Provide the (x, y) coordinate of the cell's center where the given text is located.  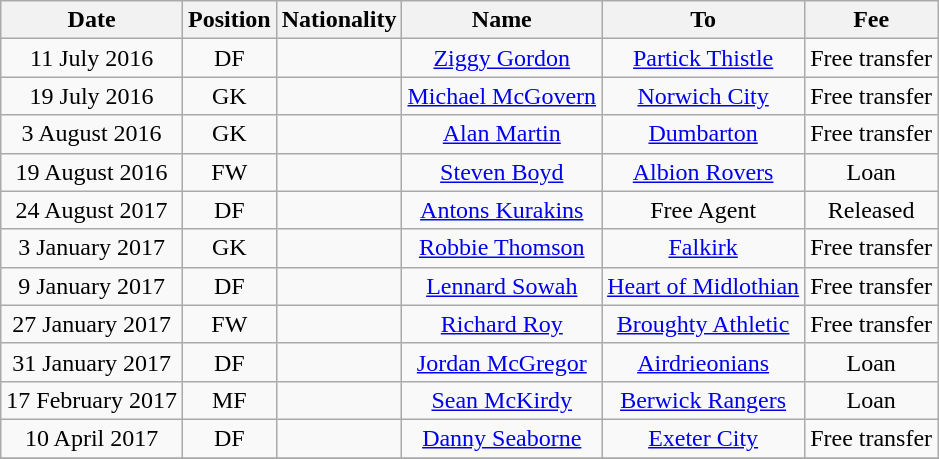
3 January 2017 (92, 248)
Ziggy Gordon (502, 58)
Free Agent (704, 210)
Nationality (339, 20)
Airdrieonians (704, 362)
Danny Seaborne (502, 438)
Albion Rovers (704, 172)
Steven Boyd (502, 172)
11 July 2016 (92, 58)
Heart of Midlothian (704, 286)
Date (92, 20)
Norwich City (704, 96)
Richard Roy (502, 324)
Name (502, 20)
Fee (872, 20)
Berwick Rangers (704, 400)
MF (229, 400)
Michael McGovern (502, 96)
Broughty Athletic (704, 324)
24 August 2017 (92, 210)
17 February 2017 (92, 400)
Dumbarton (704, 134)
Alan Martin (502, 134)
Jordan McGregor (502, 362)
Exeter City (704, 438)
31 January 2017 (92, 362)
3 August 2016 (92, 134)
Antons Kurakins (502, 210)
To (704, 20)
10 April 2017 (92, 438)
Released (872, 210)
Robbie Thomson (502, 248)
19 August 2016 (92, 172)
27 January 2017 (92, 324)
Sean McKirdy (502, 400)
Lennard Sowah (502, 286)
Falkirk (704, 248)
9 January 2017 (92, 286)
Partick Thistle (704, 58)
Position (229, 20)
19 July 2016 (92, 96)
